Detect which cell encompasses the target text, then output its (x, y) center coordinate. 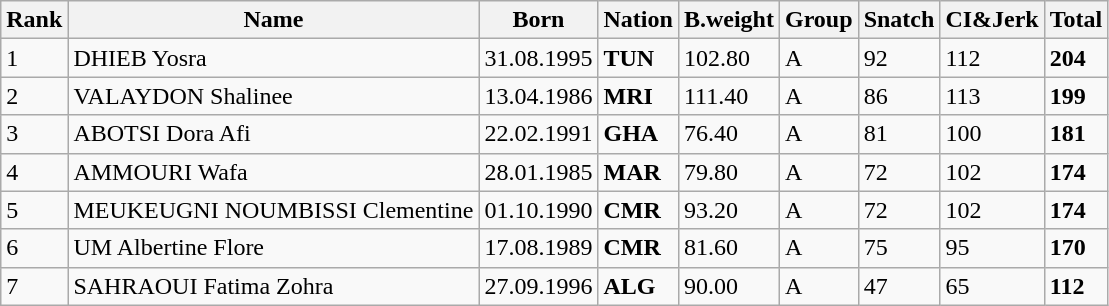
ALG (638, 286)
27.09.1996 (538, 286)
3 (34, 134)
DHIEB Yosra (274, 58)
Nation (638, 20)
4 (34, 172)
95 (992, 248)
65 (992, 286)
81.60 (728, 248)
MRI (638, 96)
MAR (638, 172)
VALAYDON Shalinee (274, 96)
1 (34, 58)
181 (1076, 134)
75 (899, 248)
01.10.1990 (538, 210)
113 (992, 96)
28.01.1985 (538, 172)
UM Albertine Flore (274, 248)
92 (899, 58)
Name (274, 20)
AMMOURI Wafa (274, 172)
204 (1076, 58)
100 (992, 134)
93.20 (728, 210)
ABOTSI Dora Afi (274, 134)
6 (34, 248)
76.40 (728, 134)
79.80 (728, 172)
17.08.1989 (538, 248)
90.00 (728, 286)
199 (1076, 96)
Born (538, 20)
111.40 (728, 96)
47 (899, 286)
31.08.1995 (538, 58)
Total (1076, 20)
2 (34, 96)
CI&Jerk (992, 20)
5 (34, 210)
86 (899, 96)
13.04.1986 (538, 96)
81 (899, 134)
Rank (34, 20)
Snatch (899, 20)
102.80 (728, 58)
170 (1076, 248)
MEUKEUGNI NOUMBISSI Clementine (274, 210)
22.02.1991 (538, 134)
7 (34, 286)
SAHRAOUI Fatima Zohra (274, 286)
B.weight (728, 20)
GHA (638, 134)
Group (818, 20)
TUN (638, 58)
